Capture the cell that displays the provided text and extract its (x, y) central coordinate. 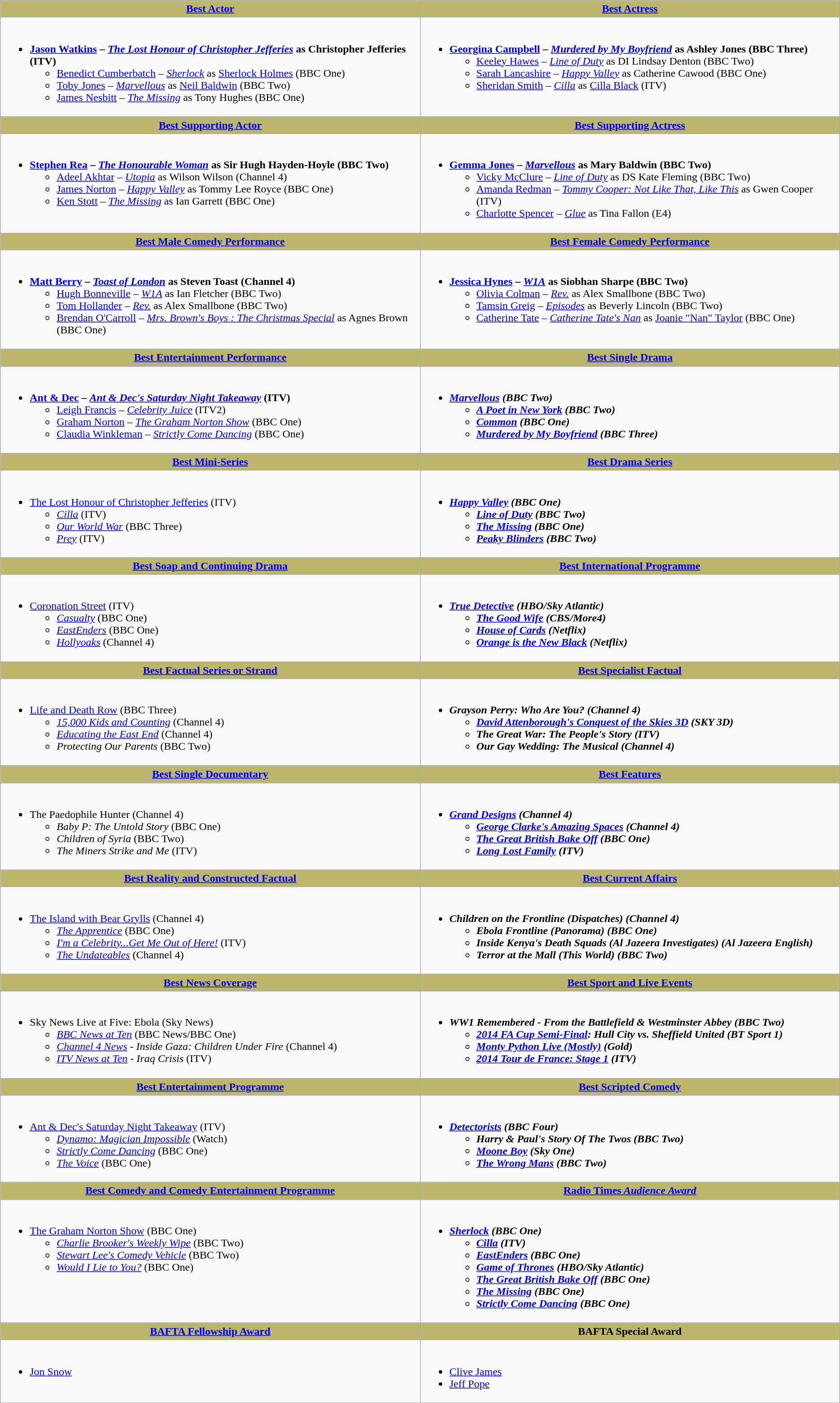
Best Comedy and Comedy Entertainment Programme (210, 1191)
Best Scripted Comedy (630, 1087)
Best Mini-Series (210, 462)
Best Single Documentary (210, 774)
The Island with Bear Grylls (Channel 4)The Apprentice (BBC One)I'm a Celebrity...Get Me Out of Here! (ITV)The Undateables (Channel 4) (210, 931)
The Graham Norton Show (BBC One)Charlie Brooker's Weekly Wipe (BBC Two)Stewart Lee's Comedy Vehicle (BBC Two)Would I Lie to You? (BBC One) (210, 1261)
Grand Designs (Channel 4)George Clarke's Amazing Spaces (Channel 4)The Great British Bake Off (BBC One)Long Lost Family (ITV) (630, 826)
Best Entertainment Performance (210, 358)
True Detective (HBO/Sky Atlantic)The Good Wife (CBS/More4)House of Cards (Netflix)Orange is the New Black (Netflix) (630, 618)
Best Features (630, 774)
Best Entertainment Programme (210, 1087)
Best Current Affairs (630, 879)
Best Female Comedy Performance (630, 241)
Happy Valley (BBC One)Line of Duty (BBC Two)The Missing (BBC One)Peaky Blinders (BBC Two) (630, 514)
Jon Snow (210, 1371)
Best Male Comedy Performance (210, 241)
Best Actress (630, 9)
The Lost Honour of Christopher Jefferies (ITV)Cilla (ITV)Our World War (BBC Three)Prey (ITV) (210, 514)
Detectorists (BBC Four)Harry & Paul's Story Of The Twos (BBC Two)Moone Boy (Sky One)The Wrong Mans (BBC Two) (630, 1139)
Marvellous (BBC Two)A Poet in New York (BBC Two)Common (BBC One)Murdered by My Boyfriend (BBC Three) (630, 410)
Best Specialist Factual (630, 670)
Best International Programme (630, 566)
Best Factual Series or Strand (210, 670)
The Paedophile Hunter (Channel 4)Baby P: The Untold Story (BBC One)Children of Syria (BBC Two)The Miners Strike and Me (ITV) (210, 826)
Best Sport and Live Events (630, 983)
Best Reality and Constructed Factual (210, 879)
Best Drama Series (630, 462)
Coronation Street (ITV)Casualty (BBC One)EastEnders (BBC One)Hollyoaks (Channel 4) (210, 618)
Radio Times Audience Award (630, 1191)
Best Single Drama (630, 358)
BAFTA Special Award (630, 1331)
Best Supporting Actress (630, 125)
Best Supporting Actor (210, 125)
Ant & Dec's Saturday Night Takeaway (ITV)Dynamo: Magician Impossible (Watch)Strictly Come Dancing (BBC One)The Voice (BBC One) (210, 1139)
Best News Coverage (210, 983)
Best Actor (210, 9)
BAFTA Fellowship Award (210, 1331)
Best Soap and Continuing Drama (210, 566)
Life and Death Row (BBC Three)15,000 Kids and Counting (Channel 4)Educating the East End (Channel 4)Protecting Our Parents (BBC Two) (210, 722)
Clive JamesJeff Pope (630, 1371)
